Search for the cell housing the specified text and yield its (x, y) center coordinate. 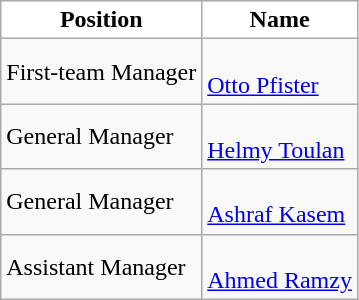
Position (102, 20)
Assistant Manager (102, 266)
Ahmed Ramzy (280, 266)
Name (280, 20)
Otto Pfister (280, 72)
Helmy Toulan (280, 136)
Ashraf Kasem (280, 202)
First-team Manager (102, 72)
